Detect which cell encompasses the target text, then output its [x, y] center coordinate. 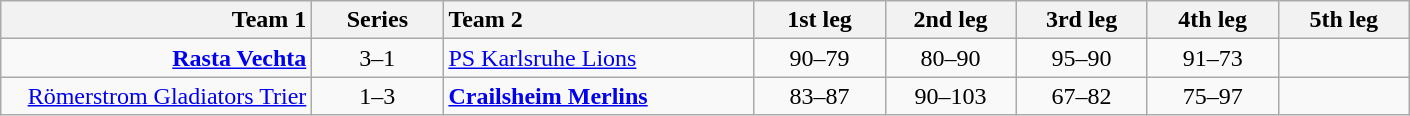
67–82 [1082, 96]
83–87 [820, 96]
91–73 [1212, 58]
4th leg [1212, 20]
Rasta Vechta [156, 58]
Römerstrom Gladiators Trier [156, 96]
2nd leg [950, 20]
80–90 [950, 58]
3rd leg [1082, 20]
3–1 [378, 58]
1–3 [378, 96]
Team 1 [156, 20]
Series [378, 20]
95–90 [1082, 58]
PS Karlsruhe Lions [598, 58]
5th leg [1344, 20]
1st leg [820, 20]
90–79 [820, 58]
90–103 [950, 96]
Crailsheim Merlins [598, 96]
Team 2 [598, 20]
75–97 [1212, 96]
